Search for the cell housing the specified text and yield its (X, Y) center coordinate. 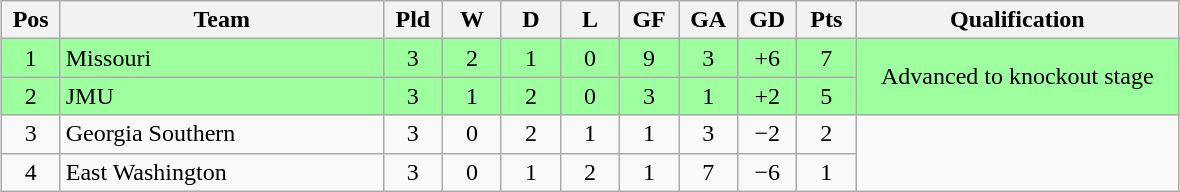
W (472, 20)
Pos (30, 20)
GA (708, 20)
4 (30, 172)
9 (650, 58)
−2 (768, 134)
East Washington (222, 172)
JMU (222, 96)
−6 (768, 172)
+2 (768, 96)
Missouri (222, 58)
L (590, 20)
Pts (826, 20)
GD (768, 20)
Pld (412, 20)
Georgia Southern (222, 134)
D (530, 20)
5 (826, 96)
Team (222, 20)
+6 (768, 58)
GF (650, 20)
Advanced to knockout stage (1018, 77)
Qualification (1018, 20)
